Capture the cell that displays the provided text and extract its [x, y] central coordinate. 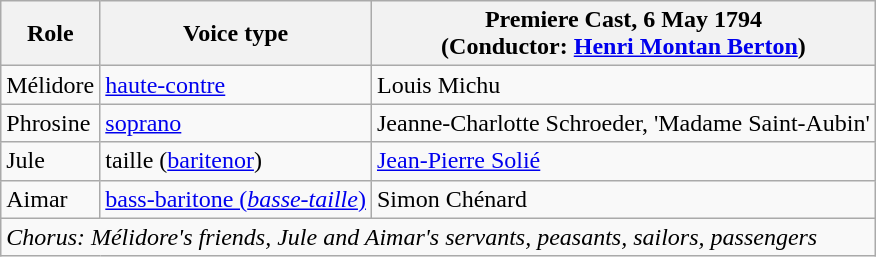
Phrosine [50, 123]
Jule [50, 161]
Mélidore [50, 85]
Simon Chénard [623, 199]
Voice type [236, 34]
Role [50, 34]
taille (baritenor) [236, 161]
Chorus: Mélidore's friends, Jule and Aimar's servants, peasants, sailors, passengers [438, 237]
Jean-Pierre Solié [623, 161]
haute-contre [236, 85]
bass-baritone (basse-taille) [236, 199]
soprano [236, 123]
Premiere Cast, 6 May 1794(Conductor: Henri Montan Berton) [623, 34]
Louis Michu [623, 85]
Aimar [50, 199]
Jeanne-Charlotte Schroeder, 'Madame Saint-Aubin' [623, 123]
